For the text-containing cell, return its midpoint in (X, Y) coordinate format. 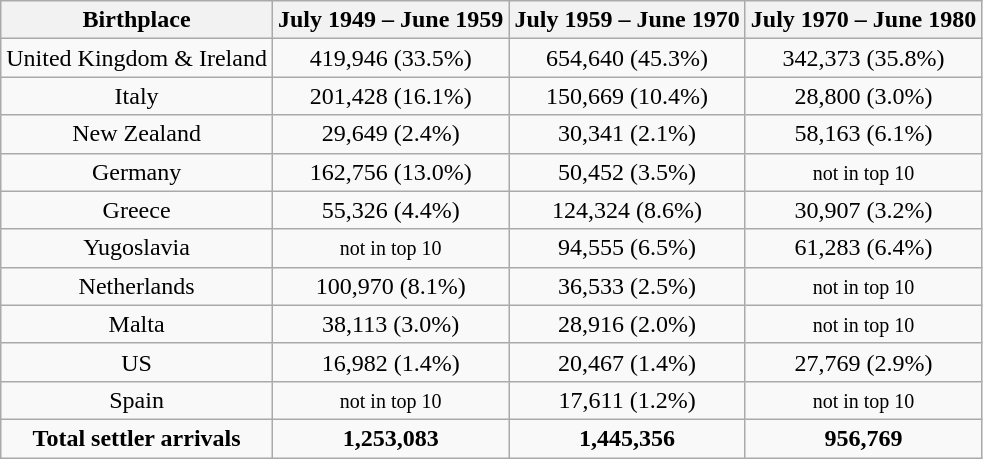
50,452 (3.5%) (627, 172)
100,970 (8.1%) (390, 286)
Birthplace (137, 20)
124,324 (8.6%) (627, 210)
29,649 (2.4%) (390, 134)
July 1949 – June 1959 (390, 20)
201,428 (16.1%) (390, 96)
150,669 (10.4%) (627, 96)
94,555 (6.5%) (627, 248)
July 1959 – June 1970 (627, 20)
United Kingdom & Ireland (137, 58)
956,769 (863, 438)
Netherlands (137, 286)
162,756 (13.0%) (390, 172)
20,467 (1.4%) (627, 362)
342,373 (35.8%) (863, 58)
Malta (137, 324)
16,982 (1.4%) (390, 362)
New Zealand (137, 134)
30,907 (3.2%) (863, 210)
28,916 (2.0%) (627, 324)
Greece (137, 210)
Spain (137, 400)
55,326 (4.4%) (390, 210)
Total settler arrivals (137, 438)
Italy (137, 96)
58,163 (6.1%) (863, 134)
30,341 (2.1%) (627, 134)
Germany (137, 172)
July 1970 – June 1980 (863, 20)
27,769 (2.9%) (863, 362)
1,253,083 (390, 438)
17,611 (1.2%) (627, 400)
61,283 (6.4%) (863, 248)
Yugoslavia (137, 248)
28,800 (3.0%) (863, 96)
654,640 (45.3%) (627, 58)
1,445,356 (627, 438)
38,113 (3.0%) (390, 324)
36,533 (2.5%) (627, 286)
US (137, 362)
419,946 (33.5%) (390, 58)
